Locate the cell with the specified text and output its (x, y) center coordinate. 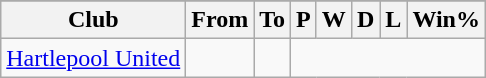
P (304, 20)
W (334, 20)
From (220, 20)
Hartlepool United (94, 58)
To (272, 20)
Win% (446, 20)
Club (94, 20)
D (365, 20)
L (394, 20)
